Identify which cell holds the provided text, then report its (X, Y) central coordinate. 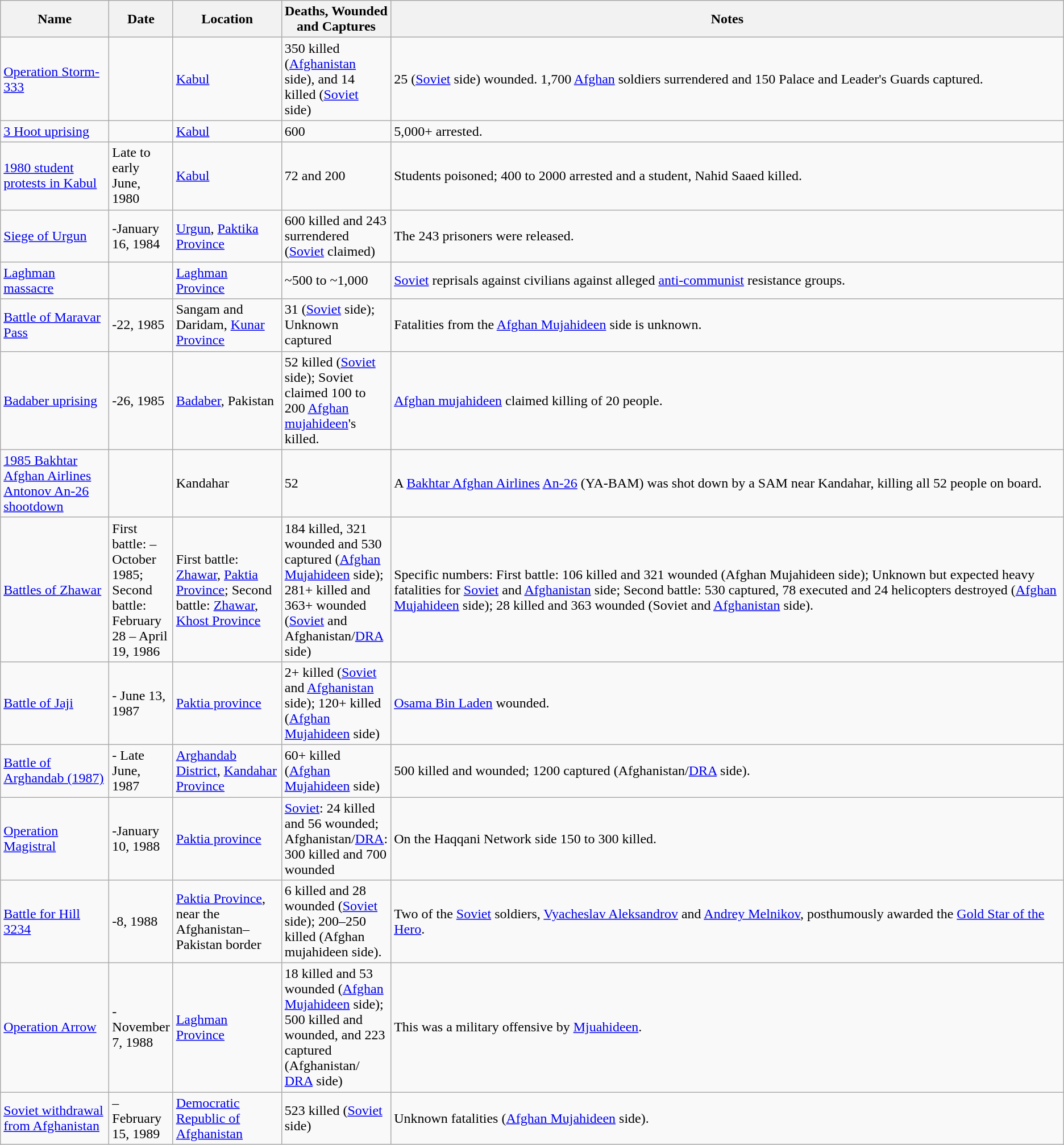
Soviet: 24 killed and 56 wounded; Afghanistan/DRA: 300 killed and 700 wounded (336, 838)
Operation Arrow (55, 1027)
6 killed and 28 wounded (Soviet side); 200–250 killed (Afghan mujahideen side). (336, 922)
Badaber uprising (55, 400)
Sangam and Daridam, Kunar Province (227, 325)
60+ killed (Afghan Mujahideen side) (336, 771)
600 killed and 243 surrendered (Soviet claimed) (336, 236)
Kandahar (227, 483)
Soviet reprisals against civilians against alleged anti-communist resistance groups. (728, 281)
Operation Magistral (55, 838)
Paktia Province, near the Afghanistan–Pakistan border (227, 922)
Laghman massacre (55, 281)
52 killed (Soviet side); Soviet claimed 100 to 200 Afghan mujahideen's killed. (336, 400)
-8, 1988 (141, 922)
3 Hoot uprising (55, 131)
5,000+ arrested. (728, 131)
18 killed and 53 wounded (Afghan Mujahideen side); 500 killed and wounded, and 223 captured (Afghanistan/ DRA side) (336, 1027)
-November 7, 1988 (141, 1027)
Siege of Urgun (55, 236)
– February 15, 1989 (141, 1118)
Name (55, 19)
72 and 200 (336, 176)
-January 10, 1988 (141, 838)
Soviet withdrawal from Afghanistan (55, 1118)
First battle: –October 1985; Second battle: February 28 – April 19, 1986 (141, 589)
Fatalities from the Afghan Mujahideen side is unknown. (728, 325)
- Late June, 1987 (141, 771)
Two of the Soviet soldiers, Vyacheslav Aleksandrov and Andrey Melnikov, posthumously awarded the Gold Star of the Hero. (728, 922)
Operation Storm-333 (55, 79)
Date (141, 19)
Battle for Hill 3234 (55, 922)
350 killed (Afghanistan side), and 14 killed (Soviet side) (336, 79)
Deaths, Wounded and Captures (336, 19)
Afghan mujahideen claimed killing of 20 people. (728, 400)
52 (336, 483)
Urgun, Paktika Province (227, 236)
Battle of Maravar Pass (55, 325)
This was a military offensive by Mjuahideen. (728, 1027)
Notes (728, 19)
Students poisoned; 400 to 2000 arrested and a student, Nahid Saaed killed. (728, 176)
Battle of Arghandab (1987) (55, 771)
1980 student protests in Kabul (55, 176)
~500 to ~1,000 (336, 281)
600 (336, 131)
Osama Bin Laden wounded. (728, 703)
Badaber, Pakistan (227, 400)
184 killed, 321 wounded and 530 captured (Afghan Mujahideen side); 281+ killed and 363+ wounded (Soviet and Afghanistan/DRA side) (336, 589)
-22, 1985 (141, 325)
-January 16, 1984 (141, 236)
A Bakhtar Afghan Airlines An-26 (YA-BAM) was shot down by a SAM near Kandahar, killing all 52 people on board. (728, 483)
Unknown fatalities (Afghan Mujahideen side). (728, 1118)
2+ killed (Soviet and Afghanistan side); 120+ killed (Afghan Mujahideen side) (336, 703)
First battle: Zhawar, Paktia Province; Second battle: Zhawar, Khost Province (227, 589)
Location (227, 19)
1985 Bakhtar Afghan Airlines Antonov An-26 shootdown (55, 483)
25 (Soviet side) wounded. 1,700 Afghan soldiers surrendered and 150 Palace and Leader's Guards captured. (728, 79)
500 killed and wounded; 1200 captured (Afghanistan/DRA side). (728, 771)
Late to early June, 1980 (141, 176)
Arghandab District, Kandahar Province (227, 771)
523 killed (Soviet side) (336, 1118)
-26, 1985 (141, 400)
The 243 prisoners were released. (728, 236)
Democratic Republic of Afghanistan (227, 1118)
On the Haqqani Network side 150 to 300 killed. (728, 838)
Battle of Jaji (55, 703)
- June 13, 1987 (141, 703)
Battles of Zhawar (55, 589)
31 (Soviet side); Unknown captured (336, 325)
